Find where the given text appears and provide that cell's center as [X, Y] coordinate. 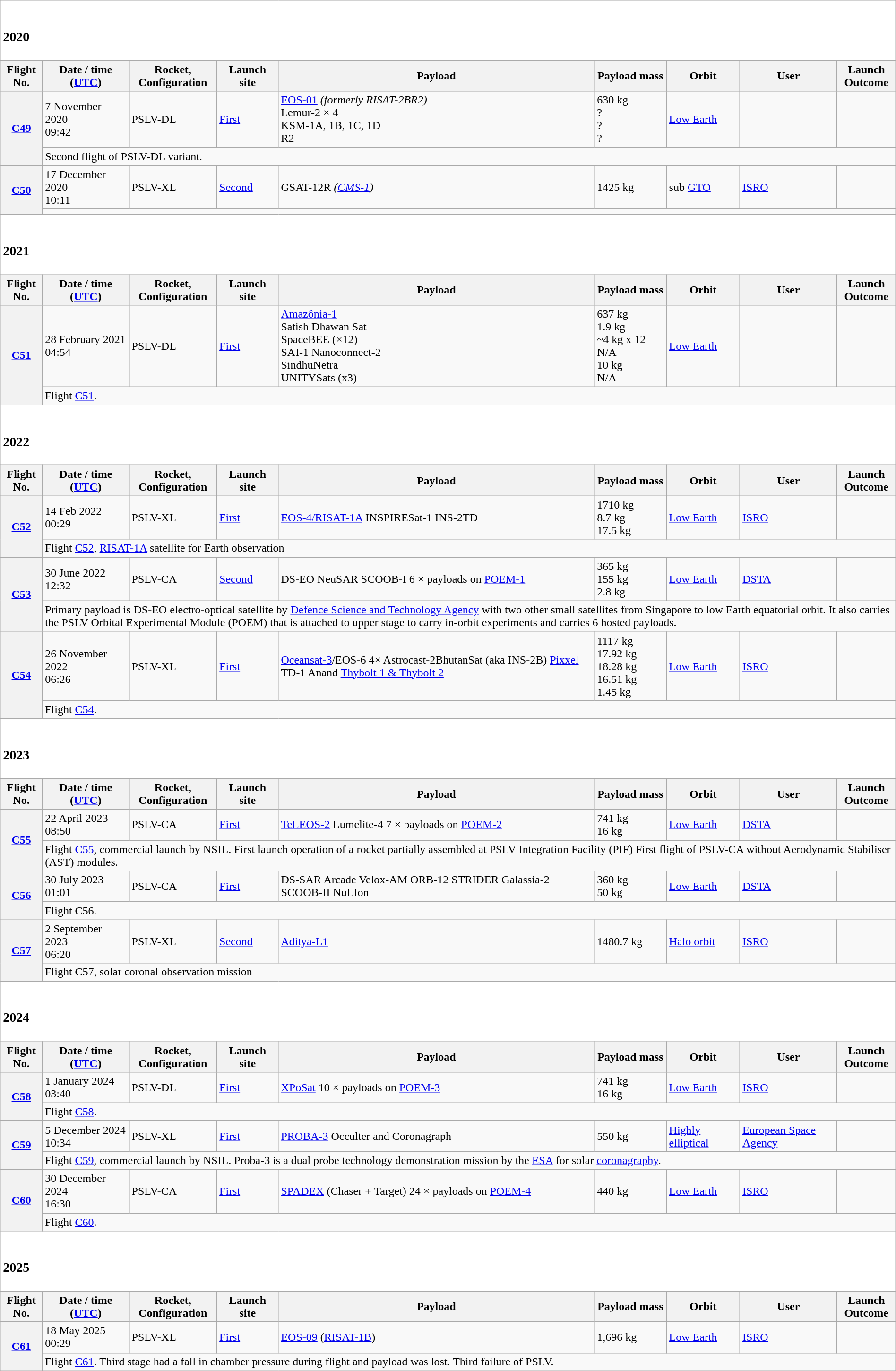
30 July 202301:01 [86, 887]
EOS-01 (formerly RISAT-2BR2) Lemur-2 × 4 KSM-1A, 1B, 1C, 1D R2 [437, 119]
2 September 202306:20 [86, 941]
C50 [22, 190]
EOS-09 (RISAT-1B) [437, 1337]
C52 [22, 526]
28 February 2021 04:54 [86, 346]
Flight C59, commercial launch by NSIL. Proba-3 is a dual probe technology demonstration mission by the ESA for solar coronagraphy. [469, 1160]
365 kg 155 kg 2.8 kg [630, 579]
C57 [22, 950]
2024 [448, 1011]
C53 [22, 595]
2021 [448, 244]
Flight C51. [469, 396]
XPoSat 10 × payloads on POEM-3 [437, 1087]
European Space Agency [788, 1136]
Halo orbit [703, 941]
2023 [448, 749]
Highly elliptical [703, 1136]
C51 [22, 355]
Flight C61. Third stage had a fall in chamber pressure during flight and payload was lost. Third failure of PSLV. [469, 1362]
C54 [22, 675]
Flight C58. [469, 1112]
C59 [22, 1145]
Flight C60. [469, 1222]
PROBA-3 Occulter and Coronagraph [437, 1136]
17 December 202010:11 [86, 187]
EOS-4/RISAT-1A INSPIRESat-1 INS-2TD [437, 517]
550 kg [630, 1136]
sub GTO [703, 187]
DS-EO NeuSAR SCOOB-I 6 × payloads on POEM-1 [437, 579]
SPADEX (Chaser + Target) 24 × payloads on POEM-4 [437, 1191]
C61 [22, 1346]
C60 [22, 1200]
Second flight of PSLV-DL variant. [469, 156]
Flight C57, solar coronal observation mission [469, 972]
22 April 2023 08:50 [86, 825]
GSAT-12R (CMS-1) [437, 187]
1425 kg [630, 187]
Oceansat-3/EOS-6 4× Astrocast-2BhutanSat (aka INS-2B) Pixxel TD-1 Anand Thybolt 1 & Thybolt 2 [437, 666]
2020 [448, 30]
30 June 2022 12:32 [86, 579]
Flight C52, RISAT-1A satellite for Earth observation [469, 548]
637 kg 1.9 kg ~4 kg x 12 N/A 10 kg N/A [630, 346]
1117 kg17.92 kg18.28 kg16.51 kg1.45 kg [630, 666]
1,696 kg [630, 1337]
C58 [22, 1096]
TeLEOS-2 Lumelite-4 7 × payloads on POEM-2 [437, 825]
360 kg50 kg [630, 887]
30 December 202416:30 [86, 1191]
440 kg [630, 1191]
18 May 202500:29 [86, 1337]
1 January 202403:40 [86, 1087]
630 kg ??? [630, 119]
26 November 202206:26 [86, 666]
C56 [22, 895]
Aditya-L1 [437, 941]
5 December 202410:34 [86, 1136]
Flight C56. [469, 911]
C49 [22, 129]
7 November 202009:42 [86, 119]
2022 [448, 435]
1710 kg 8.7 kg 17.5 kg [630, 517]
14 Feb 2022 00:29 [86, 517]
2025 [448, 1261]
C55 [22, 840]
1480.7 kg [630, 941]
Flight C54. [469, 709]
DS-SAR Arcade Velox-AM ORB-12 STRIDER Galassia-2 SCOOB-II NuLIon [437, 887]
Amazônia-1 Satish Dhawan Sat SpaceBEE (×12) SAI-1 Nanoconnect-2 SindhuNetra UNITYSats (x3) [437, 346]
